Find where the given text appears and provide that cell's center as (X, Y) coordinate. 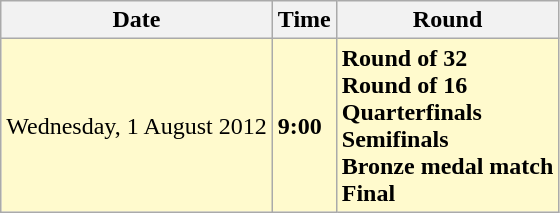
Time (304, 20)
Round of 32Round of 16QuarterfinalsSemifinalsBronze medal matchFinal (448, 126)
Round (448, 20)
Wednesday, 1 August 2012 (137, 126)
Date (137, 20)
9:00 (304, 126)
